Scan for the cell matching the given text and deliver its (x, y) coordinate at center. 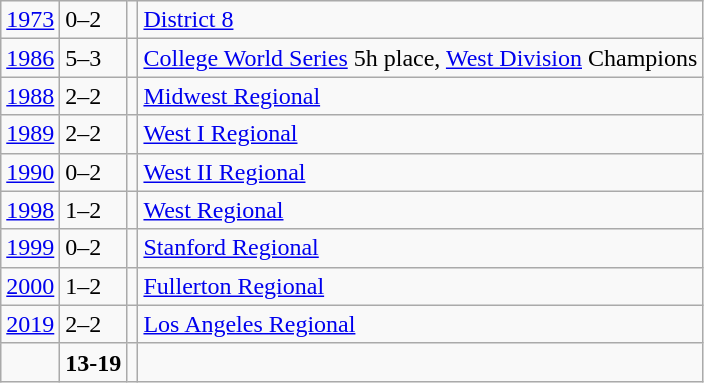
1986 (30, 58)
West I Regional (420, 134)
1990 (30, 172)
13-19 (94, 362)
2000 (30, 286)
1973 (30, 20)
Midwest Regional (420, 96)
Stanford Regional (420, 248)
1999 (30, 248)
1998 (30, 210)
Los Angeles Regional (420, 324)
1989 (30, 134)
West II Regional (420, 172)
Fullerton Regional (420, 286)
2019 (30, 324)
District 8 (420, 20)
West Regional (420, 210)
5–3 (94, 58)
College World Series 5h place, West Division Champions (420, 58)
1988 (30, 96)
